Pinpoint the cell where the given text exists, returning its [X, Y] midpoint coordinate. 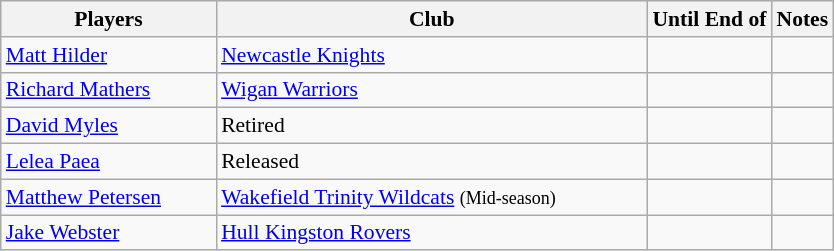
Players [108, 19]
Hull Kingston Rovers [432, 233]
Released [432, 162]
Matthew Petersen [108, 197]
Club [432, 19]
Newcastle Knights [432, 55]
Wakefield Trinity Wildcats (Mid-season) [432, 197]
David Myles [108, 126]
Richard Mathers [108, 90]
Matt Hilder [108, 55]
Notes [802, 19]
Retired [432, 126]
Until End of [709, 19]
Lelea Paea [108, 162]
Wigan Warriors [432, 90]
Jake Webster [108, 233]
